Pinpoint the cell where the given text exists, returning its [X, Y] midpoint coordinate. 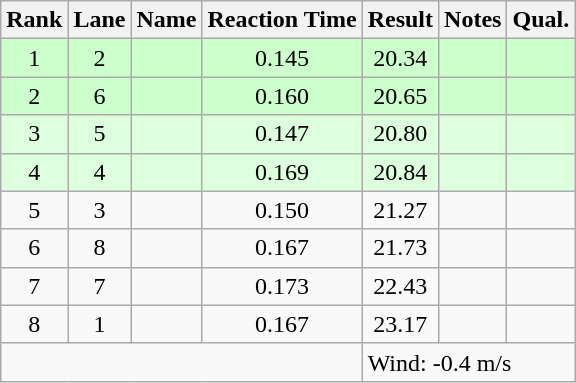
Qual. [541, 20]
Name [166, 20]
0.145 [282, 58]
0.160 [282, 96]
0.150 [282, 210]
Reaction Time [282, 20]
23.17 [400, 324]
22.43 [400, 286]
0.147 [282, 134]
20.84 [400, 172]
Wind: -0.4 m/s [468, 362]
0.169 [282, 172]
20.65 [400, 96]
0.173 [282, 286]
Notes [473, 20]
20.80 [400, 134]
21.73 [400, 248]
Result [400, 20]
20.34 [400, 58]
21.27 [400, 210]
Rank [34, 20]
Lane [100, 20]
